Pinpoint the cell where the given text exists, returning its (x, y) midpoint coordinate. 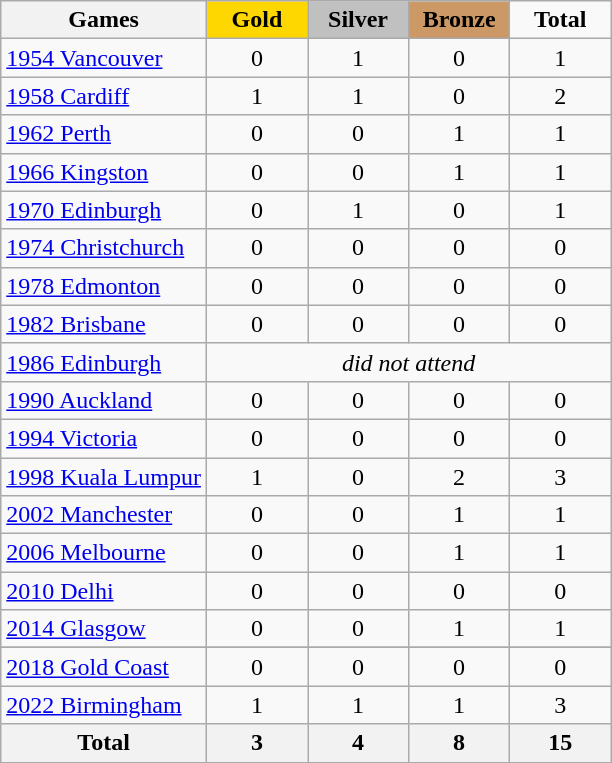
1978 Edmonton (104, 286)
did not attend (408, 362)
1954 Vancouver (104, 58)
1982 Brisbane (104, 324)
1986 Edinburgh (104, 362)
1966 Kingston (104, 172)
1962 Perth (104, 134)
2002 Manchester (104, 515)
Games (104, 20)
2006 Melbourne (104, 553)
1970 Edinburgh (104, 210)
1958 Cardiff (104, 96)
2014 Glasgow (104, 629)
2022 Birmingham (104, 705)
1974 Christchurch (104, 248)
8 (460, 743)
4 (358, 743)
Bronze (460, 20)
1994 Victoria (104, 438)
15 (560, 743)
2018 Gold Coast (104, 667)
1998 Kuala Lumpur (104, 477)
2010 Delhi (104, 591)
1990 Auckland (104, 400)
Gold (256, 20)
Silver (358, 20)
